Detect which cell encompasses the target text, then output its (x, y) center coordinate. 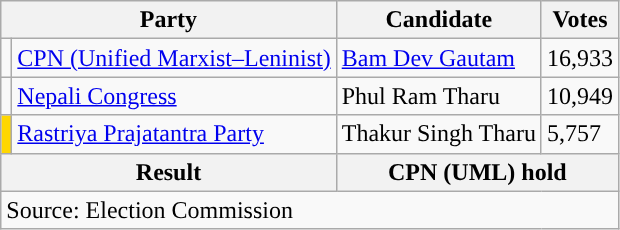
CPN (Unified Marxist–Leninist) (174, 58)
16,933 (580, 58)
Source: Election Commission (310, 210)
Nepali Congress (174, 96)
Phul Ram Tharu (438, 96)
Result (168, 172)
Party (168, 20)
Candidate (438, 20)
10,949 (580, 96)
5,757 (580, 134)
CPN (UML) hold (477, 172)
Votes (580, 20)
Thakur Singh Tharu (438, 134)
Rastriya Prajatantra Party (174, 134)
Bam Dev Gautam (438, 58)
